From the cell containing the given text, extract its center point as (x, y) coordinate. 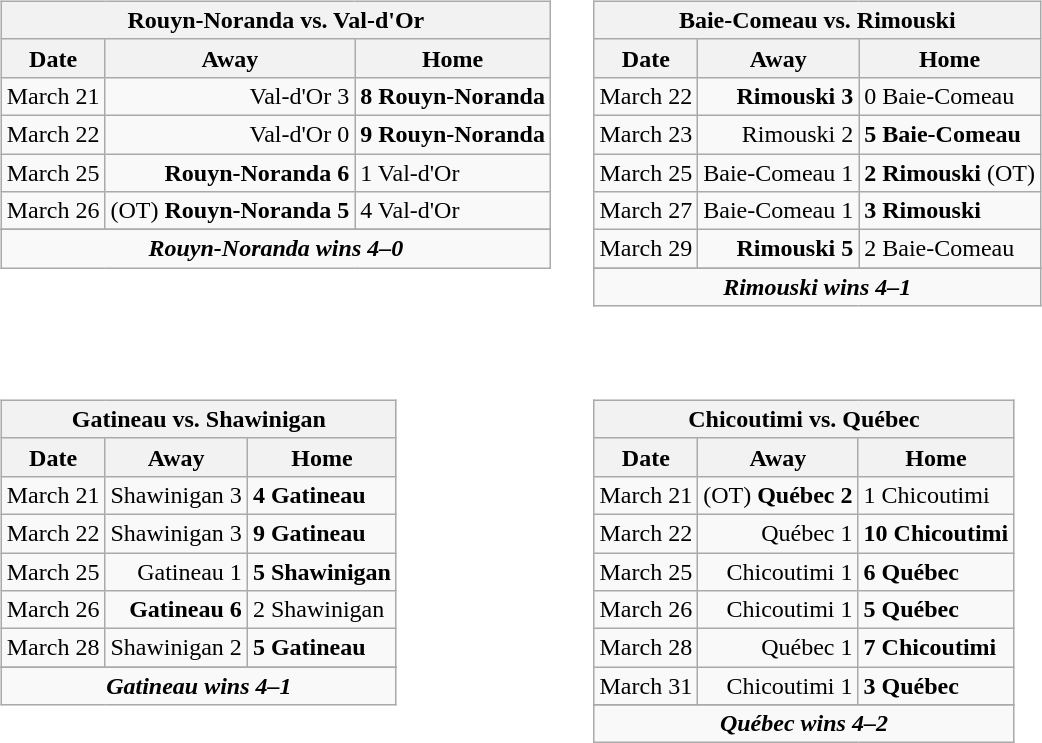
7 Chicoutimi (936, 648)
4 Gatineau (322, 495)
Rimouski 5 (778, 249)
4 Val-d'Or (453, 211)
Chicoutimi vs. Québec (804, 419)
1 Val-d'Or (453, 173)
Rimouski 2 (778, 134)
5 Shawinigan (322, 571)
2 Rimouski (OT) (950, 173)
March 27 (646, 211)
Rimouski 3 (778, 96)
10 Chicoutimi (936, 533)
3 Québec (936, 686)
March 29 (646, 249)
9 Gatineau (322, 533)
Gatineau 1 (176, 571)
Rouyn-Noranda 6 (230, 173)
March 31 (646, 686)
(OT) Québec 2 (778, 495)
March 23 (646, 134)
3 Rimouski (950, 211)
Gatineau vs. Shawinigan (198, 419)
1 Chicoutimi (936, 495)
6 Québec (936, 571)
Rimouski wins 4–1 (817, 287)
2 Shawinigan (322, 610)
2 Baie-Comeau (950, 249)
5 Baie-Comeau (950, 134)
Rouyn-Noranda vs. Val-d'Or (276, 20)
Val-d'Or 3 (230, 96)
Val-d'Or 0 (230, 134)
9 Rouyn-Noranda (453, 134)
Baie-Comeau vs. Rimouski (817, 20)
Gatineau 6 (176, 610)
5 Gatineau (322, 648)
Gatineau wins 4–1 (198, 686)
8 Rouyn-Noranda (453, 96)
0 Baie-Comeau (950, 96)
Rouyn-Noranda wins 4–0 (276, 249)
(OT) Rouyn-Noranda 5 (230, 211)
5 Québec (936, 610)
Québec wins 4–2 (804, 724)
Shawinigan 2 (176, 648)
